Output the [X, Y] coordinate of the center of the cell containing the given text.  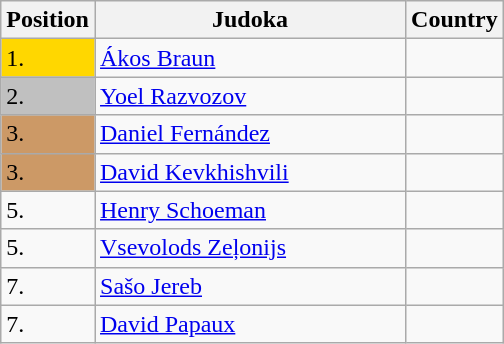
Country [455, 20]
Daniel Fernández [250, 134]
1. [48, 58]
2. [48, 96]
Henry Schoeman [250, 210]
Sašo Jereb [250, 286]
David Papaux [250, 324]
Yoel Razvozov [250, 96]
Judoka [250, 20]
Vsevolods Zeļonijs [250, 248]
Ákos Braun [250, 58]
David Kevkhishvili [250, 172]
Position [48, 20]
